Pinpoint the cell where the given text exists, returning its [x, y] midpoint coordinate. 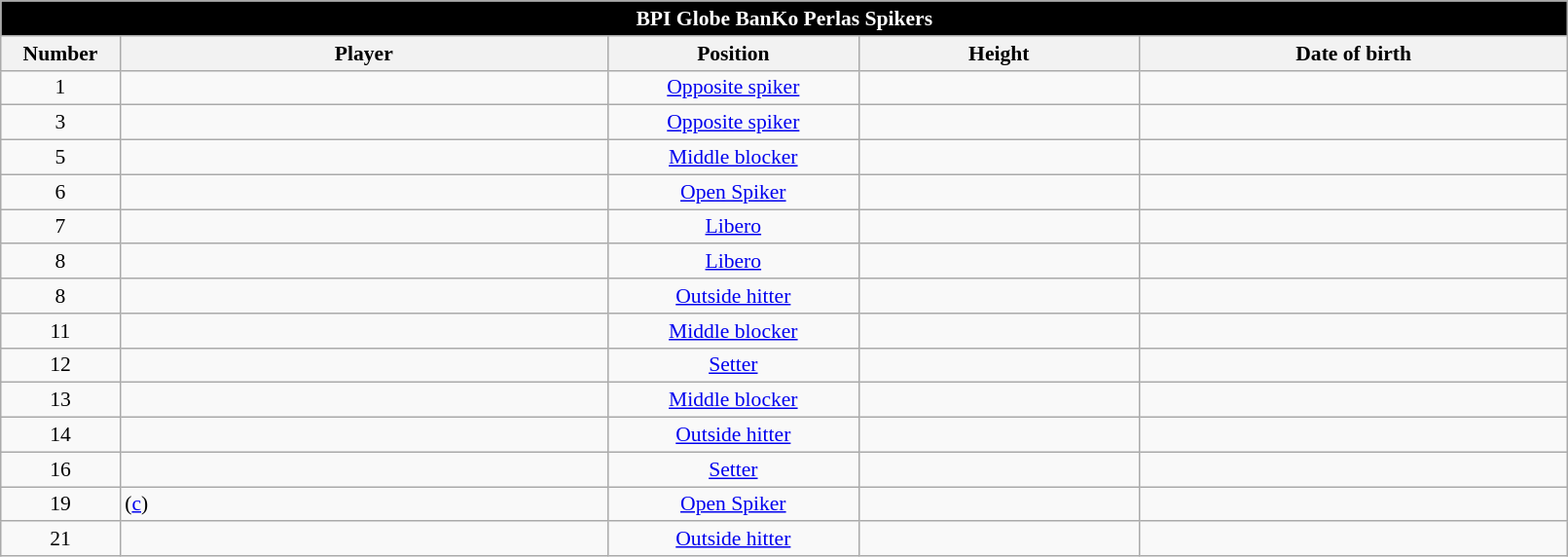
21 [60, 539]
14 [60, 435]
3 [60, 123]
7 [60, 227]
Player [364, 54]
Height [999, 54]
BPI Globe BanKo Perlas Spikers [784, 19]
Position [733, 54]
1 [60, 88]
6 [60, 192]
12 [60, 365]
11 [60, 331]
16 [60, 469]
19 [60, 504]
Number [60, 54]
13 [60, 400]
5 [60, 158]
Date of birth [1353, 54]
(c) [364, 504]
